From the cell containing the given text, extract its center point as [X, Y] coordinate. 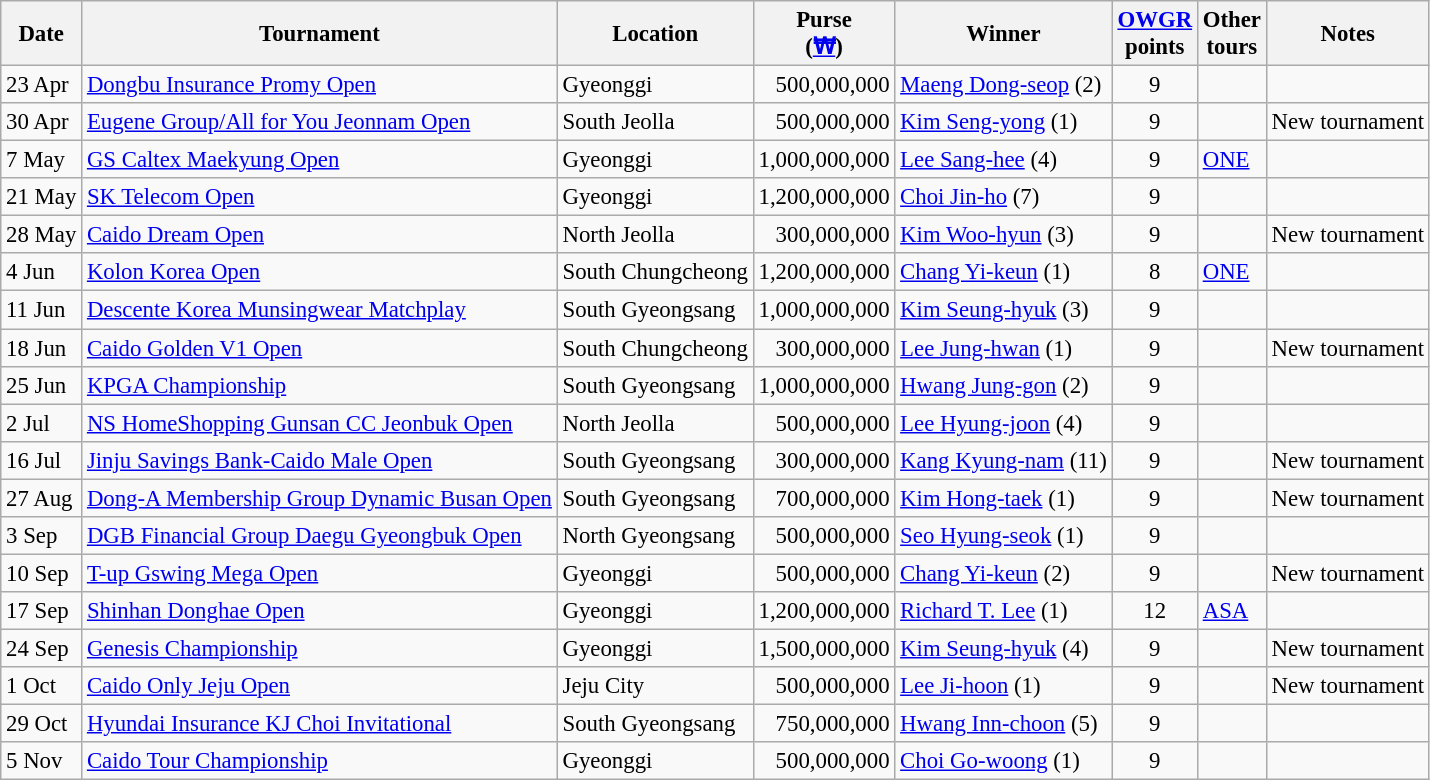
Lee Sang-hee (4) [1004, 160]
Lee Ji-hoon (1) [1004, 686]
30 Apr [42, 122]
NS HomeShopping Gunsan CC Jeonbuk Open [320, 423]
Choi Jin-ho (7) [1004, 197]
1 Oct [42, 686]
Hwang Jung-gon (2) [1004, 385]
Dongbu Insurance Promy Open [320, 85]
Lee Jung-hwan (1) [1004, 348]
Genesis Championship [320, 648]
17 Sep [42, 611]
Dong-A Membership Group Dynamic Busan Open [320, 498]
Kim Woo-hyun (3) [1004, 235]
Lee Hyung-joon (4) [1004, 423]
Choi Go-woong (1) [1004, 761]
28 May [42, 235]
Purse(₩) [824, 34]
750,000,000 [824, 724]
Kang Kyung-nam (11) [1004, 460]
Notes [1348, 34]
4 Jun [42, 273]
Chang Yi-keun (1) [1004, 273]
Jeju City [655, 686]
25 Jun [42, 385]
2 Jul [42, 423]
Tournament [320, 34]
24 Sep [42, 648]
Kim Seung-hyuk (3) [1004, 310]
Caido Only Jeju Open [320, 686]
Caido Dream Open [320, 235]
T-up Gswing Mega Open [320, 573]
SK Telecom Open [320, 197]
Hyundai Insurance KJ Choi Invitational [320, 724]
12 [1154, 611]
Caido Tour Championship [320, 761]
Othertours [1232, 34]
Date [42, 34]
11 Jun [42, 310]
21 May [42, 197]
1,500,000,000 [824, 648]
18 Jun [42, 348]
Kim Seng-yong (1) [1004, 122]
16 Jul [42, 460]
3 Sep [42, 536]
Hwang Inn-choon (5) [1004, 724]
10 Sep [42, 573]
Kolon Korea Open [320, 273]
Location [655, 34]
23 Apr [42, 85]
Caido Golden V1 Open [320, 348]
Kim Seung-hyuk (4) [1004, 648]
Jinju Savings Bank-Caido Male Open [320, 460]
Maeng Dong-seop (2) [1004, 85]
7 May [42, 160]
5 Nov [42, 761]
Chang Yi-keun (2) [1004, 573]
29 Oct [42, 724]
Descente Korea Munsingwear Matchplay [320, 310]
8 [1154, 273]
Eugene Group/All for You Jeonnam Open [320, 122]
DGB Financial Group Daegu Gyeongbuk Open [320, 536]
Kim Hong-taek (1) [1004, 498]
27 Aug [42, 498]
OWGRpoints [1154, 34]
ASA [1232, 611]
North Gyeongsang [655, 536]
700,000,000 [824, 498]
Richard T. Lee (1) [1004, 611]
GS Caltex Maekyung Open [320, 160]
Seo Hyung-seok (1) [1004, 536]
Shinhan Donghae Open [320, 611]
South Jeolla [655, 122]
Winner [1004, 34]
KPGA Championship [320, 385]
